Identify which cell holds the provided text, then report its (X, Y) central coordinate. 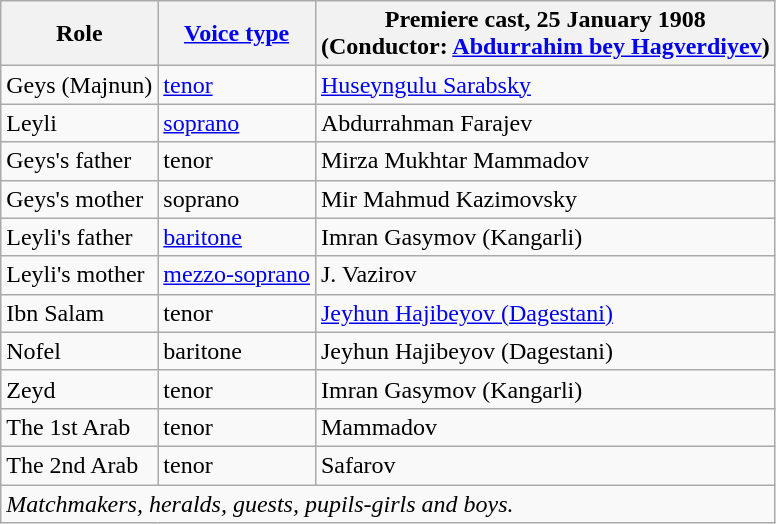
Leyli's father (80, 237)
Geys's father (80, 161)
Geys (Majnun) (80, 85)
The 2nd Arab (80, 465)
Ibn Salam (80, 313)
Role (80, 34)
Abdurrahman Farajev (545, 123)
Mirza Mukhtar Mammadov (545, 161)
Zeyd (80, 389)
The 1st Arab (80, 427)
mezzo-soprano (237, 275)
Premiere cast, 25 January 1908(Conductor: Abdurrahim bey Hagverdiyev) (545, 34)
Mammadov (545, 427)
Leyli (80, 123)
Matchmakers, heralds, guests, pupils-girls and boys. (388, 503)
Mir Mahmud Kazimovsky (545, 199)
Geys's mother (80, 199)
Huseyngulu Sarabsky (545, 85)
Leyli's mother (80, 275)
Voice type (237, 34)
J. Vazirov (545, 275)
Nofel (80, 351)
Safarov (545, 465)
